Determine the (X, Y) coordinate at the center of the cell enclosing the given text.  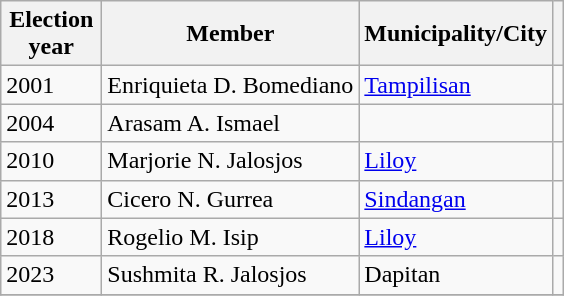
Arasam A. Ismael (230, 123)
2010 (52, 161)
Cicero N. Gurrea (230, 199)
2004 (52, 123)
2023 (52, 275)
2001 (52, 85)
2018 (52, 237)
Electionyear (52, 34)
2013 (52, 199)
Sushmita R. Jalosjos (230, 275)
Member (230, 34)
Sindangan (456, 199)
Municipality/City (456, 34)
Marjorie N. Jalosjos (230, 161)
Enriquieta D. Bomediano (230, 85)
Tampilisan (456, 85)
Dapitan (456, 275)
Rogelio M. Isip (230, 237)
